Determine the (x, y) coordinate at the center of the cell enclosing the given text.  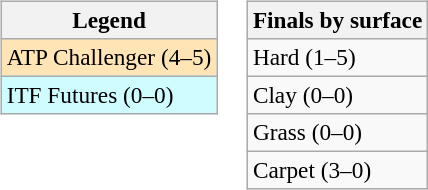
Finals by surface (337, 20)
Carpet (3–0) (337, 171)
Hard (1–5) (337, 57)
ITF Futures (0–0) (108, 95)
Legend (108, 20)
Grass (0–0) (337, 133)
ATP Challenger (4–5) (108, 57)
Clay (0–0) (337, 95)
